Identify which cell holds the provided text, then report its (X, Y) central coordinate. 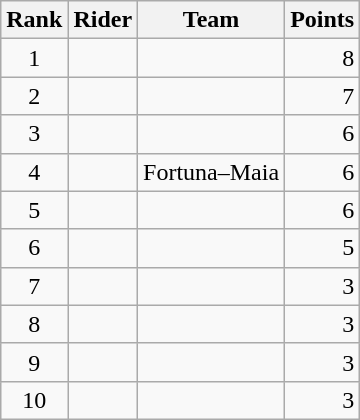
1 (34, 58)
2 (34, 96)
4 (34, 172)
Fortuna–Maia (212, 172)
9 (34, 362)
10 (34, 400)
Team (212, 20)
Points (322, 20)
Rider (103, 20)
Rank (34, 20)
